Find where the given text appears and provide that cell's center as (x, y) coordinate. 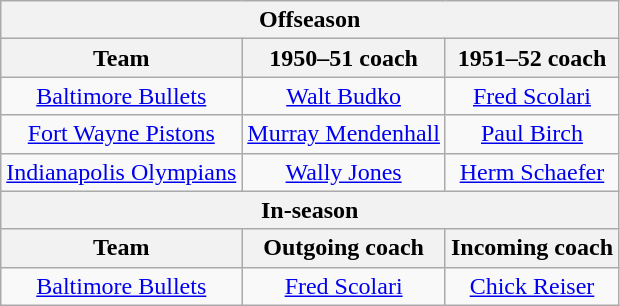
1950–51 coach (344, 58)
Chick Reiser (532, 286)
Murray Mendenhall (344, 134)
Walt Budko (344, 96)
Fort Wayne Pistons (122, 134)
Offseason (310, 20)
Wally Jones (344, 172)
Incoming coach (532, 248)
Outgoing coach (344, 248)
In-season (310, 210)
Herm Schaefer (532, 172)
Indianapolis Olympians (122, 172)
Paul Birch (532, 134)
1951–52 coach (532, 58)
